Return the (X, Y) coordinate for the center point of the cell that contains the specified text.  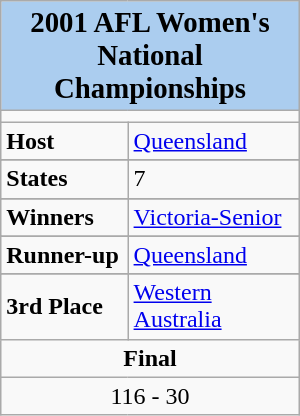
Host (64, 141)
7 (214, 179)
Winners (64, 217)
2001 AFL Women's National Championships (150, 56)
Victoria-Senior (214, 217)
3rd Place (64, 306)
116 - 30 (150, 396)
Western Australia (214, 306)
States (64, 179)
Final (150, 358)
Runner-up (64, 255)
